Detect which cell encompasses the target text, then output its (X, Y) center coordinate. 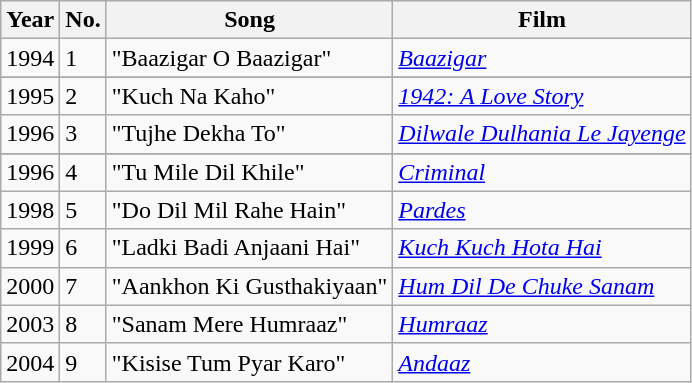
Baazigar (542, 58)
"Baazigar O Baazigar" (250, 58)
Song (250, 20)
"Tu Mile Dil Khile" (250, 172)
"Sanam Mere Humraaz" (250, 324)
1999 (30, 248)
1998 (30, 210)
2 (83, 96)
1 (83, 58)
3 (83, 134)
1995 (30, 96)
6 (83, 248)
5 (83, 210)
2004 (30, 362)
Year (30, 20)
2003 (30, 324)
"Kisise Tum Pyar Karo" (250, 362)
"Tujhe Dekha To" (250, 134)
Andaaz (542, 362)
1994 (30, 58)
4 (83, 172)
Hum Dil De Chuke Sanam (542, 286)
"Kuch Na Kaho" (250, 96)
"Do Dil Mil Rahe Hain" (250, 210)
"Ladki Badi Anjaani Hai" (250, 248)
Film (542, 20)
7 (83, 286)
8 (83, 324)
2000 (30, 286)
Criminal (542, 172)
Humraaz (542, 324)
"Aankhon Ki Gusthakiyaan" (250, 286)
9 (83, 362)
1942: A Love Story (542, 96)
No. (83, 20)
Kuch Kuch Hota Hai (542, 248)
Dilwale Dulhania Le Jayenge (542, 134)
Pardes (542, 210)
